Find where the given text appears and provide that cell's center as (X, Y) coordinate. 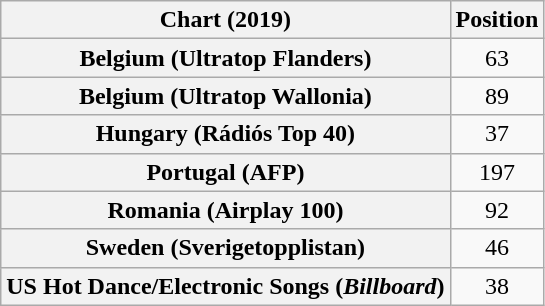
46 (497, 248)
89 (497, 96)
Romania (Airplay 100) (226, 210)
Belgium (Ultratop Wallonia) (226, 96)
Sweden (Sverigetopplistan) (226, 248)
Hungary (Rádiós Top 40) (226, 134)
197 (497, 172)
Position (497, 20)
38 (497, 286)
92 (497, 210)
US Hot Dance/Electronic Songs (Billboard) (226, 286)
37 (497, 134)
Portugal (AFP) (226, 172)
Belgium (Ultratop Flanders) (226, 58)
63 (497, 58)
Chart (2019) (226, 20)
